Return (X, Y) of the center of cell containing provided text 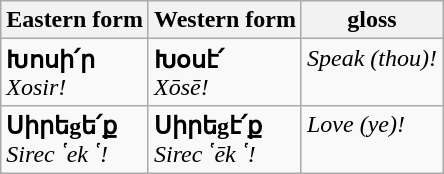
Love (ye)! (372, 139)
Սիրեgե՛քSirec῾ek῾! (75, 139)
Western form (224, 20)
Խօսէ՛Xōsē! (224, 72)
gloss (372, 20)
Speak (thou)! (372, 72)
Eastern form (75, 20)
Խոսի՛րXosir! (75, 72)
Սիրեgէ՛քSirec῾ēk῾! (224, 139)
